Provide the (x, y) coordinate of the cell's center where the given text is located.  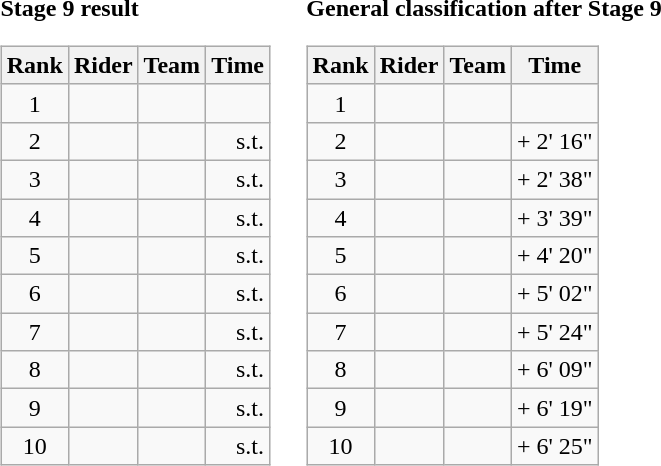
+ 3' 39" (554, 217)
+ 5' 02" (554, 294)
+ 5' 24" (554, 332)
+ 6' 09" (554, 370)
+ 4' 20" (554, 256)
+ 2' 16" (554, 141)
+ 6' 19" (554, 408)
+ 6' 25" (554, 446)
+ 2' 38" (554, 179)
